Locate the cell with the specified text and output its (X, Y) center coordinate. 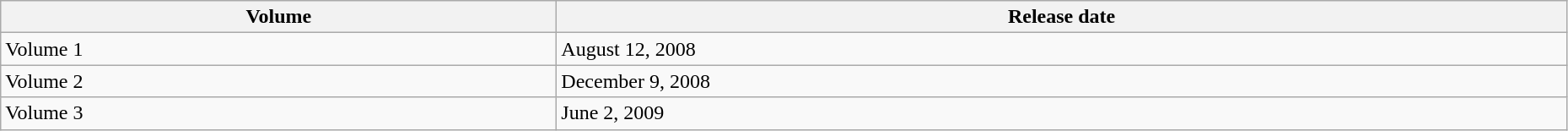
June 2, 2009 (1061, 113)
Volume 3 (278, 113)
Volume (278, 17)
Release date (1061, 17)
Volume 2 (278, 81)
Volume 1 (278, 49)
December 9, 2008 (1061, 81)
August 12, 2008 (1061, 49)
